Return the [X, Y] coordinate for the center point of the cell that contains the specified text.  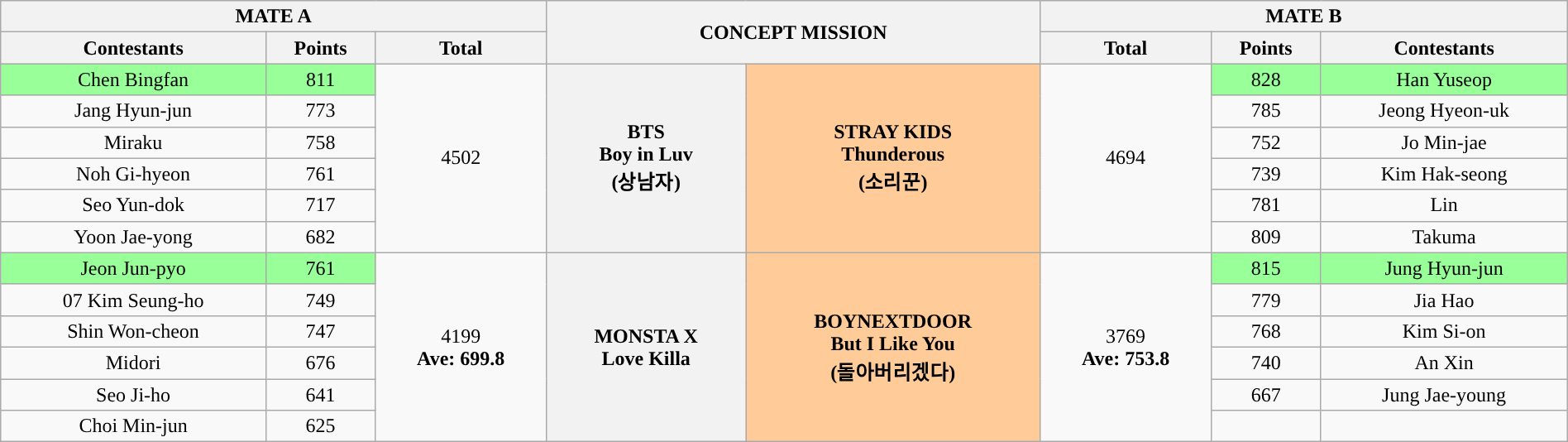
773 [320, 111]
CONCEPT MISSION [794, 32]
STRAY KIDSThunderous(소리꾼) [893, 158]
MATE A [274, 17]
Jo Min-jae [1444, 142]
Seo Yun-dok [134, 205]
682 [320, 237]
4199Ave: 699.8 [461, 347]
BOYNEXTDOORBut I Like You(돌아버리겠다) [893, 347]
811 [320, 79]
Shin Won-cheon [134, 331]
Chen Bingfan [134, 79]
Jung Hyun-jun [1444, 268]
747 [320, 331]
667 [1265, 395]
Seo Ji-ho [134, 395]
BTSBoy in Luv(상남자) [647, 158]
07 Kim Seung-ho [134, 300]
717 [320, 205]
Midori [134, 363]
641 [320, 395]
Kim Si-on [1444, 331]
625 [320, 426]
Jeon Jun-pyo [134, 268]
Jia Hao [1444, 300]
Kim Hak-seong [1444, 174]
4694 [1126, 158]
785 [1265, 111]
Takuma [1444, 237]
Choi Min-jun [134, 426]
676 [320, 363]
815 [1265, 268]
809 [1265, 237]
Han Yuseop [1444, 79]
749 [320, 300]
779 [1265, 300]
MATE B [1304, 17]
739 [1265, 174]
Lin [1444, 205]
4502 [461, 158]
Jung Jae-young [1444, 395]
Noh Gi-hyeon [134, 174]
781 [1265, 205]
752 [1265, 142]
An Xin [1444, 363]
828 [1265, 79]
740 [1265, 363]
Jang Hyun-jun [134, 111]
758 [320, 142]
Miraku [134, 142]
MONSTA XLove Killa [647, 347]
768 [1265, 331]
3769Ave: 753.8 [1126, 347]
Jeong Hyeon-uk [1444, 111]
Yoon Jae-yong [134, 237]
